Determine the [x, y] coordinate at the center of the cell enclosing the given text.  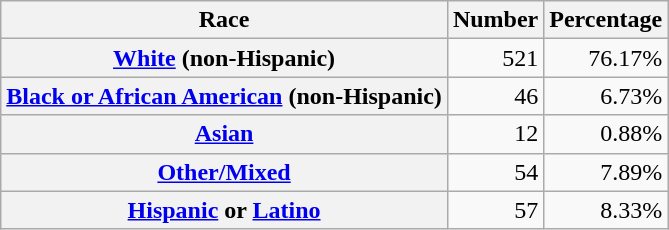
Hispanic or Latino [224, 210]
7.89% [606, 172]
76.17% [606, 58]
Asian [224, 134]
Number [495, 20]
46 [495, 96]
Percentage [606, 20]
Race [224, 20]
521 [495, 58]
57 [495, 210]
12 [495, 134]
Black or African American (non-Hispanic) [224, 96]
54 [495, 172]
8.33% [606, 210]
6.73% [606, 96]
White (non-Hispanic) [224, 58]
0.88% [606, 134]
Other/Mixed [224, 172]
